Find where the given text appears and provide that cell's center as (X, Y) coordinate. 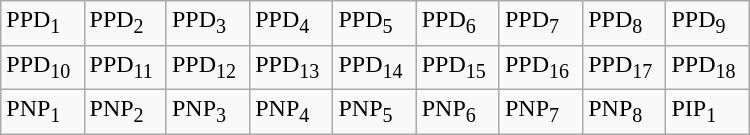
PPD5 (374, 23)
PPD4 (292, 23)
PPD9 (708, 23)
PPD14 (374, 67)
PPD18 (708, 67)
PNP7 (540, 111)
PNP4 (292, 111)
PNP2 (125, 111)
PPD11 (125, 67)
PNP6 (458, 111)
PNP1 (42, 111)
PPD2 (125, 23)
PPD1 (42, 23)
PPD8 (624, 23)
PPD17 (624, 67)
PPD6 (458, 23)
PPD7 (540, 23)
PNP8 (624, 111)
PPD10 (42, 67)
PPD12 (208, 67)
PPD13 (292, 67)
PNP3 (208, 111)
PPD15 (458, 67)
PIP1 (708, 111)
PPD16 (540, 67)
PNP5 (374, 111)
PPD3 (208, 23)
